Extract the (x, y) coordinate from the center of the cell holding the provided text.  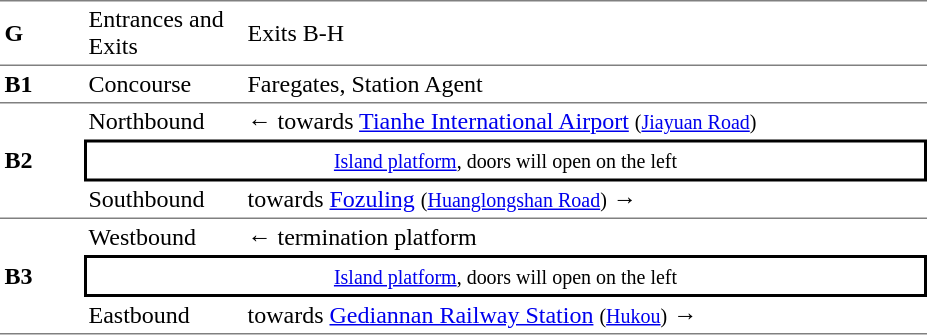
Faregates, Station Agent (585, 85)
towards Fozuling (Huanglongshan Road) → (585, 201)
Concourse (164, 85)
G (42, 33)
Westbound (164, 237)
B2 (42, 162)
B1 (42, 85)
Northbound (164, 122)
Eastbound (164, 316)
← termination platform (585, 237)
towards Gediannan Railway Station (Hukou) → (585, 316)
← towards Tianhe International Airport (Jiayuan Road) (585, 122)
B3 (42, 277)
Southbound (164, 201)
Entrances and Exits (164, 33)
Exits B-H (585, 33)
